Search for the cell housing the specified text and yield its [X, Y] center coordinate. 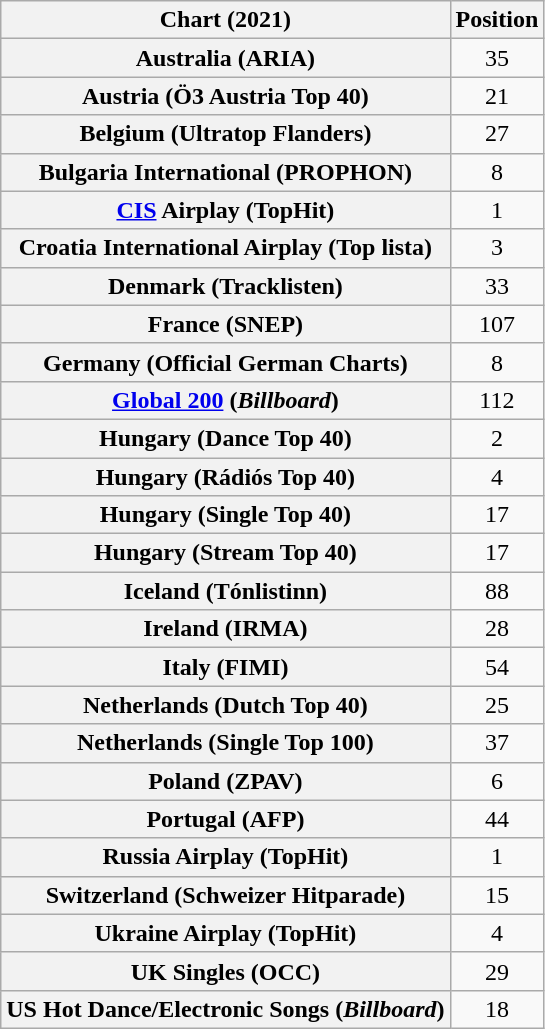
54 [497, 667]
Australia (ARIA) [226, 58]
Denmark (Tracklisten) [226, 286]
Italy (FIMI) [226, 667]
Switzerland (Schweizer Hitparade) [226, 895]
29 [497, 971]
33 [497, 286]
28 [497, 629]
Belgium (Ultratop Flanders) [226, 134]
Netherlands (Single Top 100) [226, 743]
Hungary (Dance Top 40) [226, 438]
Iceland (Tónlistinn) [226, 591]
Germany (Official German Charts) [226, 362]
Russia Airplay (TopHit) [226, 857]
Austria (Ö3 Austria Top 40) [226, 96]
37 [497, 743]
Hungary (Stream Top 40) [226, 553]
Portugal (AFP) [226, 819]
25 [497, 705]
UK Singles (OCC) [226, 971]
Bulgaria International (PROPHON) [226, 172]
CIS Airplay (TopHit) [226, 210]
21 [497, 96]
112 [497, 400]
US Hot Dance/Electronic Songs (Billboard) [226, 1009]
107 [497, 324]
Global 200 (Billboard) [226, 400]
Hungary (Single Top 40) [226, 515]
Netherlands (Dutch Top 40) [226, 705]
2 [497, 438]
Ireland (IRMA) [226, 629]
Position [497, 20]
Chart (2021) [226, 20]
Croatia International Airplay (Top lista) [226, 248]
Ukraine Airplay (TopHit) [226, 933]
27 [497, 134]
35 [497, 58]
3 [497, 248]
Hungary (Rádiós Top 40) [226, 477]
6 [497, 781]
Poland (ZPAV) [226, 781]
18 [497, 1009]
88 [497, 591]
15 [497, 895]
France (SNEP) [226, 324]
44 [497, 819]
